Capture the cell that displays the provided text and extract its (x, y) central coordinate. 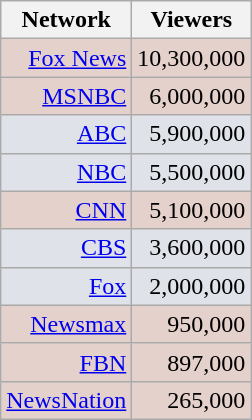
10,300,000 (192, 58)
NewsNation (66, 400)
5,500,000 (192, 172)
2,000,000 (192, 286)
Fox News (66, 58)
5,900,000 (192, 134)
Fox (66, 286)
CNN (66, 210)
3,600,000 (192, 248)
950,000 (192, 324)
CBS (66, 248)
6,000,000 (192, 96)
Newsmax (66, 324)
MSNBC (66, 96)
897,000 (192, 362)
5,100,000 (192, 210)
Viewers (192, 20)
NBC (66, 172)
ABC (66, 134)
Network (66, 20)
265,000 (192, 400)
FBN (66, 362)
